For the text-containing cell, return its midpoint in (X, Y) coordinate format. 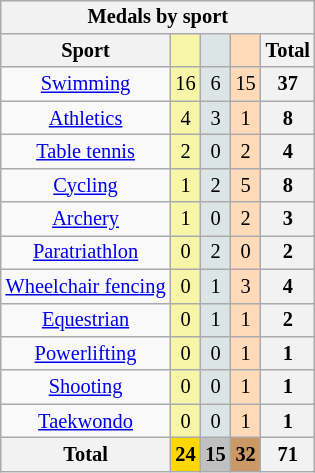
Sport (86, 51)
Archery (86, 219)
32 (246, 455)
5 (246, 185)
Table tennis (86, 152)
Shooting (86, 387)
6 (216, 84)
24 (185, 455)
Athletics (86, 118)
71 (288, 455)
Cycling (86, 185)
Paratriathlon (86, 253)
Swimming (86, 84)
Wheelchair fencing (86, 286)
Taekwondo (86, 421)
37 (288, 84)
Powerlifting (86, 354)
16 (185, 84)
Medals by sport (158, 17)
Equestrian (86, 320)
